Return (X, Y) of the center of cell containing provided text 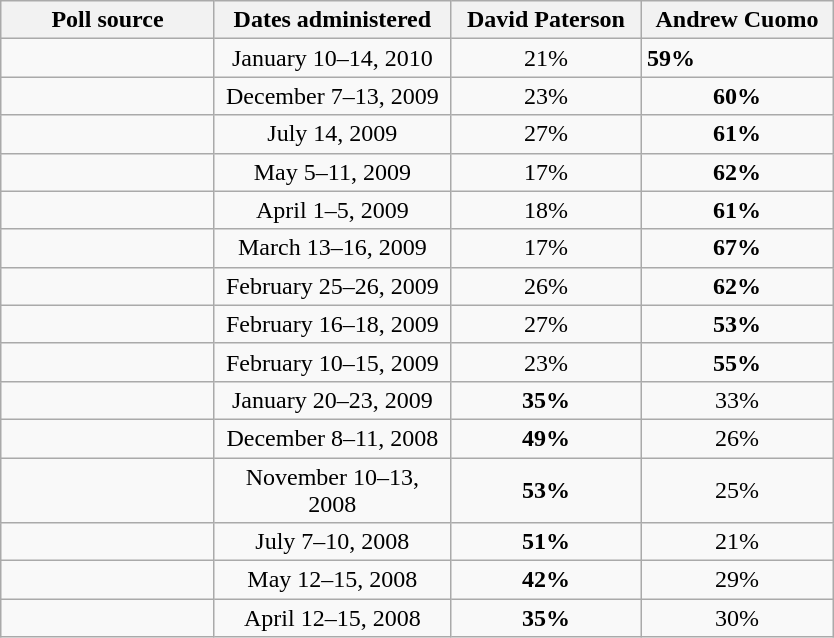
April 12–15, 2008 (332, 618)
18% (546, 210)
May 5–11, 2009 (332, 172)
51% (546, 542)
Poll source (108, 20)
Dates administered (332, 20)
55% (736, 362)
May 12–15, 2008 (332, 580)
David Paterson (546, 20)
30% (736, 618)
49% (546, 438)
February 16–18, 2009 (332, 324)
January 10–14, 2010 (332, 58)
December 8–11, 2008 (332, 438)
March 13–16, 2009 (332, 248)
January 20–23, 2009 (332, 400)
November 10–13, 2008 (332, 490)
July 7–10, 2008 (332, 542)
April 1–5, 2009 (332, 210)
February 10–15, 2009 (332, 362)
60% (736, 96)
July 14, 2009 (332, 134)
25% (736, 490)
February 25–26, 2009 (332, 286)
December 7–13, 2009 (332, 96)
29% (736, 580)
59% (736, 58)
67% (736, 248)
33% (736, 400)
42% (546, 580)
Andrew Cuomo (736, 20)
